Provide the (X, Y) coordinate of the cell's center where the given text is located.  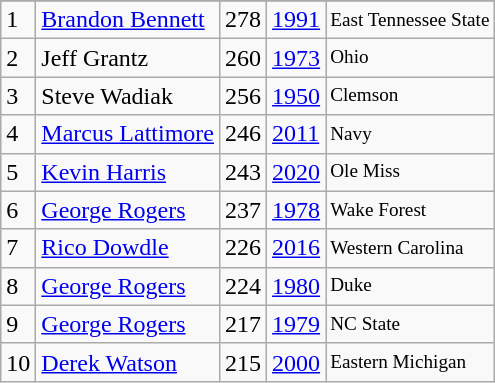
1 (18, 20)
Kevin Harris (128, 172)
1973 (296, 58)
1978 (296, 210)
226 (242, 248)
1991 (296, 20)
Western Carolina (410, 248)
Ole Miss (410, 172)
256 (242, 96)
5 (18, 172)
Rico Dowdle (128, 248)
2000 (296, 362)
215 (242, 362)
2020 (296, 172)
8 (18, 286)
2 (18, 58)
Jeff Grantz (128, 58)
2016 (296, 248)
224 (242, 286)
1979 (296, 324)
217 (242, 324)
Marcus Lattimore (128, 134)
4 (18, 134)
278 (242, 20)
East Tennessee State (410, 20)
1980 (296, 286)
Eastern Michigan (410, 362)
237 (242, 210)
243 (242, 172)
10 (18, 362)
NC State (410, 324)
Derek Watson (128, 362)
Duke (410, 286)
Clemson (410, 96)
7 (18, 248)
Wake Forest (410, 210)
Navy (410, 134)
Ohio (410, 58)
246 (242, 134)
Steve Wadiak (128, 96)
260 (242, 58)
1950 (296, 96)
2011 (296, 134)
6 (18, 210)
Brandon Bennett (128, 20)
9 (18, 324)
3 (18, 96)
